From the cell containing the given text, extract its center point as (X, Y) coordinate. 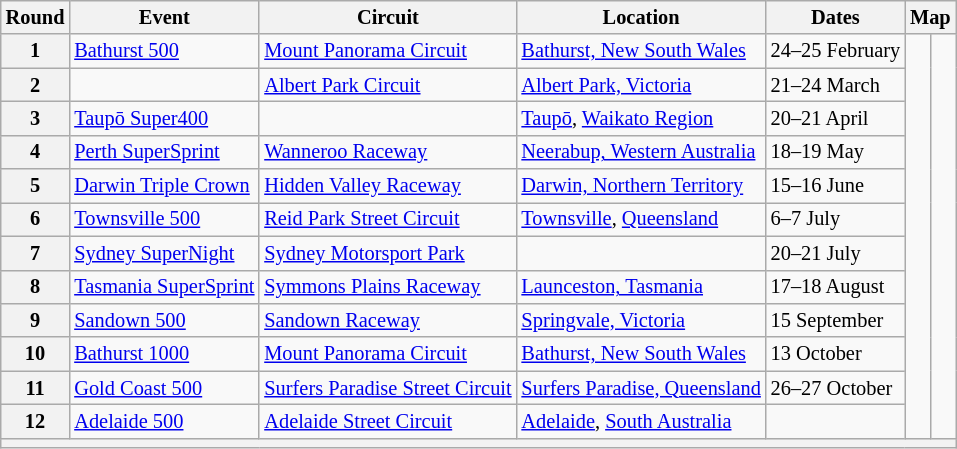
Adelaide Street Circuit (388, 421)
Sandown Raceway (388, 320)
Bathurst 500 (164, 51)
Darwin, Northern Territory (642, 186)
Bathurst 1000 (164, 354)
Dates (836, 17)
17–18 August (836, 287)
26–27 October (836, 388)
20–21 April (836, 118)
Sandown 500 (164, 320)
Event (164, 17)
Wanneroo Raceway (388, 152)
Townsville 500 (164, 219)
Albert Park Circuit (388, 85)
Reid Park Street Circuit (388, 219)
Tasmania SuperSprint (164, 287)
6 (36, 219)
Taupō, Waikato Region (642, 118)
Springvale, Victoria (642, 320)
Taupō Super400 (164, 118)
1 (36, 51)
Adelaide, South Australia (642, 421)
9 (36, 320)
Neerabup, Western Australia (642, 152)
5 (36, 186)
Surfers Paradise Street Circuit (388, 388)
Location (642, 17)
Symmons Plains Raceway (388, 287)
21–24 March (836, 85)
Surfers Paradise, Queensland (642, 388)
2 (36, 85)
Circuit (388, 17)
6–7 July (836, 219)
Townsville, Queensland (642, 219)
Albert Park, Victoria (642, 85)
8 (36, 287)
Map (930, 17)
24–25 February (836, 51)
11 (36, 388)
Darwin Triple Crown (164, 186)
3 (36, 118)
Gold Coast 500 (164, 388)
18–19 May (836, 152)
4 (36, 152)
Adelaide 500 (164, 421)
Sydney Motorsport Park (388, 253)
10 (36, 354)
13 October (836, 354)
Sydney SuperNight (164, 253)
Perth SuperSprint (164, 152)
Round (36, 17)
15–16 June (836, 186)
Hidden Valley Raceway (388, 186)
7 (36, 253)
Launceston, Tasmania (642, 287)
12 (36, 421)
20–21 July (836, 253)
15 September (836, 320)
